Find where the given text appears and provide that cell's center as [x, y] coordinate. 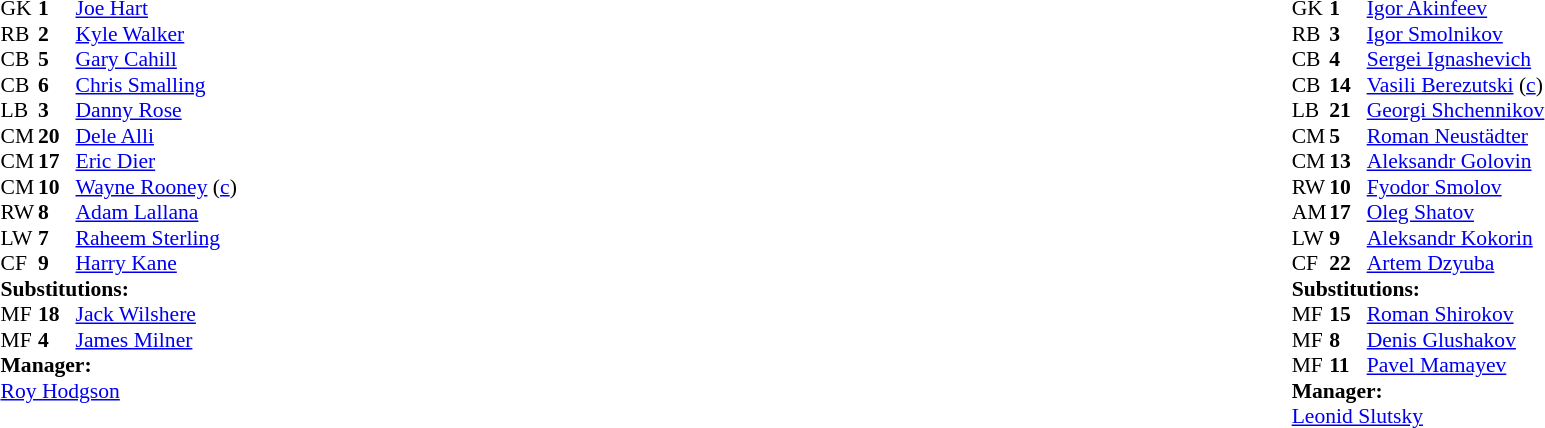
Jack Wilshere [156, 315]
6 [57, 85]
15 [1348, 315]
Chris Smalling [156, 85]
Oleg Shatov [1456, 213]
Wayne Rooney (c) [156, 187]
Raheem Sterling [156, 238]
Fyodor Smolov [1456, 187]
13 [1348, 161]
Roman Shirokov [1456, 315]
Aleksandr Golovin [1456, 161]
AM [1311, 213]
Aleksandr Kokorin [1456, 238]
18 [57, 315]
21 [1348, 111]
Denis Glushakov [1456, 340]
20 [57, 136]
Sergei Ignashevich [1456, 59]
11 [1348, 365]
Igor Smolnikov [1456, 34]
Roy Hodgson [118, 391]
Pavel Mamayev [1456, 365]
2 [57, 34]
Danny Rose [156, 111]
Gary Cahill [156, 59]
22 [1348, 263]
Georgi Shchennikov [1456, 111]
Artem Dzyuba [1456, 263]
Eric Dier [156, 161]
Harry Kane [156, 263]
Adam Lallana [156, 213]
Vasili Berezutski (c) [1456, 85]
Dele Alli [156, 136]
James Milner [156, 340]
Kyle Walker [156, 34]
7 [57, 238]
Roman Neustädter [1456, 136]
14 [1348, 85]
